Search for the cell housing the specified text and yield its (X, Y) center coordinate. 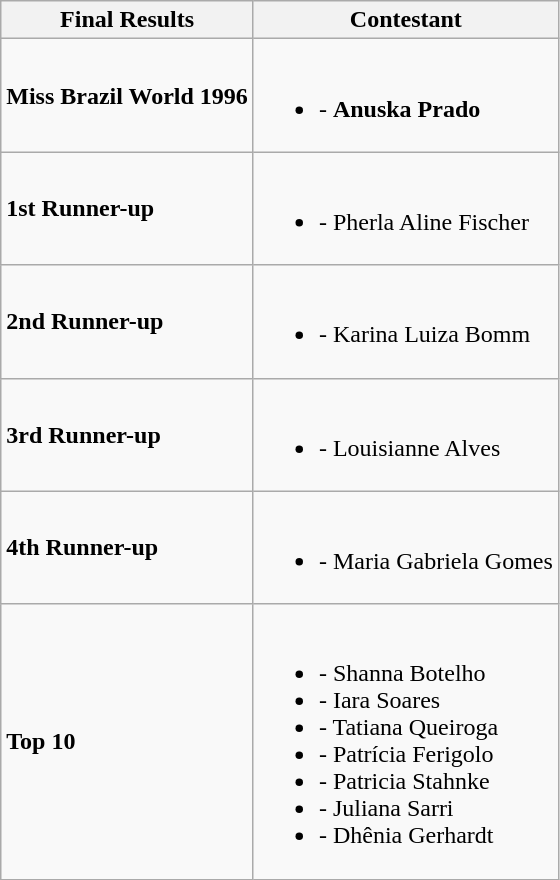
2nd Runner-up (128, 322)
3rd Runner-up (128, 434)
Miss Brazil World 1996 (128, 96)
Final Results (128, 20)
Top 10 (128, 742)
- Louisianne Alves (406, 434)
Contestant (406, 20)
1st Runner-up (128, 208)
- Karina Luiza Bomm (406, 322)
4th Runner-up (128, 548)
- Maria Gabriela Gomes (406, 548)
- Shanna Botelho - Iara Soares - Tatiana Queiroga - Patrícia Ferigolo - Patricia Stahnke - Juliana Sarri - Dhênia Gerhardt (406, 742)
- Anuska Prado (406, 96)
- Pherla Aline Fischer (406, 208)
